Scan for the cell matching the given text and deliver its (X, Y) coordinate at center. 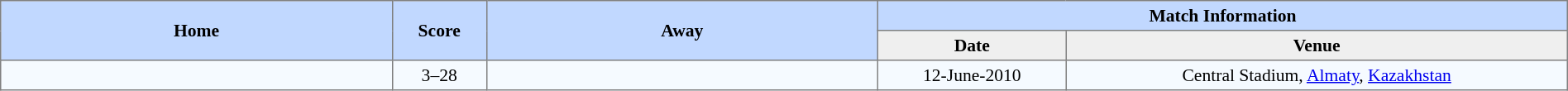
Venue (1317, 45)
12-June-2010 (973, 75)
3–28 (439, 75)
Central Stadium, Almaty, Kazakhstan (1317, 75)
Match Information (1223, 16)
Home (197, 31)
Score (439, 31)
Away (682, 31)
Date (973, 45)
